Identify which cell holds the provided text, then report its (X, Y) central coordinate. 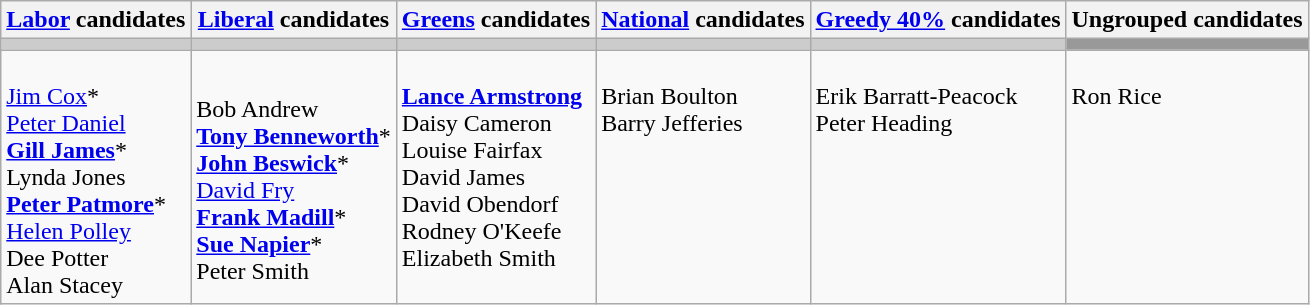
Lance Armstrong Daisy Cameron Louise Fairfax David James David Obendorf Rodney O'Keefe Elizabeth Smith (496, 177)
Labor candidates (96, 20)
Ron Rice (1187, 177)
Greedy 40% candidates (938, 20)
National candidates (703, 20)
Brian Boulton Barry Jefferies (703, 177)
Ungrouped candidates (1187, 20)
Greens candidates (496, 20)
Liberal candidates (294, 20)
Erik Barratt-Peacock Peter Heading (938, 177)
Bob Andrew Tony Benneworth* John Beswick* David Fry Frank Madill* Sue Napier* Peter Smith (294, 177)
Jim Cox* Peter Daniel Gill James* Lynda Jones Peter Patmore* Helen Polley Dee Potter Alan Stacey (96, 177)
